Extract the (x, y) coordinate from the center of the cell holding the provided text.  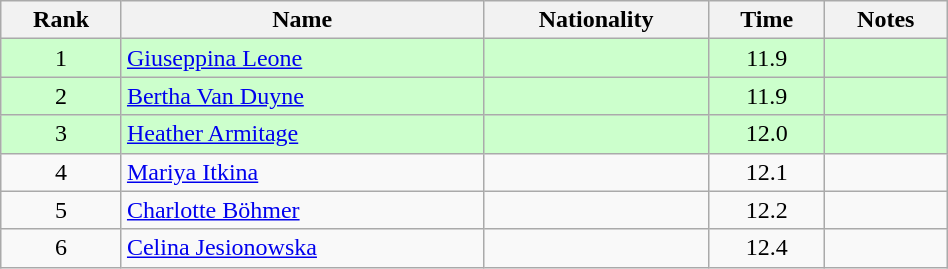
6 (62, 248)
Celina Jesionowska (302, 248)
Heather Armitage (302, 134)
1 (62, 58)
12.0 (766, 134)
5 (62, 210)
Name (302, 20)
12.4 (766, 248)
12.1 (766, 172)
12.2 (766, 210)
Mariya Itkina (302, 172)
3 (62, 134)
Giuseppina Leone (302, 58)
2 (62, 96)
Bertha Van Duyne (302, 96)
Notes (886, 20)
Rank (62, 20)
Time (766, 20)
Charlotte Böhmer (302, 210)
Nationality (596, 20)
4 (62, 172)
